Capture the cell that displays the provided text and extract its [X, Y] central coordinate. 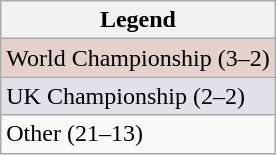
Other (21–13) [138, 134]
Legend [138, 20]
UK Championship (2–2) [138, 96]
World Championship (3–2) [138, 58]
